Provide the (x, y) coordinate of the cell's center where the given text is located.  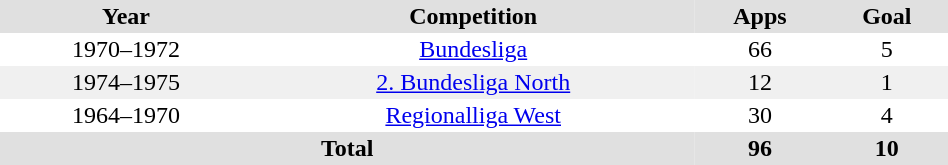
66 (760, 50)
1964–1970 (126, 116)
Bundesliga (473, 50)
30 (760, 116)
Regionalliga West (473, 116)
1970–1972 (126, 50)
Total (347, 148)
Apps (760, 16)
10 (887, 148)
Year (126, 16)
4 (887, 116)
96 (760, 148)
1 (887, 82)
Goal (887, 16)
1974–1975 (126, 82)
Competition (473, 16)
5 (887, 50)
12 (760, 82)
2. Bundesliga North (473, 82)
